Identify which cell holds the provided text, then report its (x, y) central coordinate. 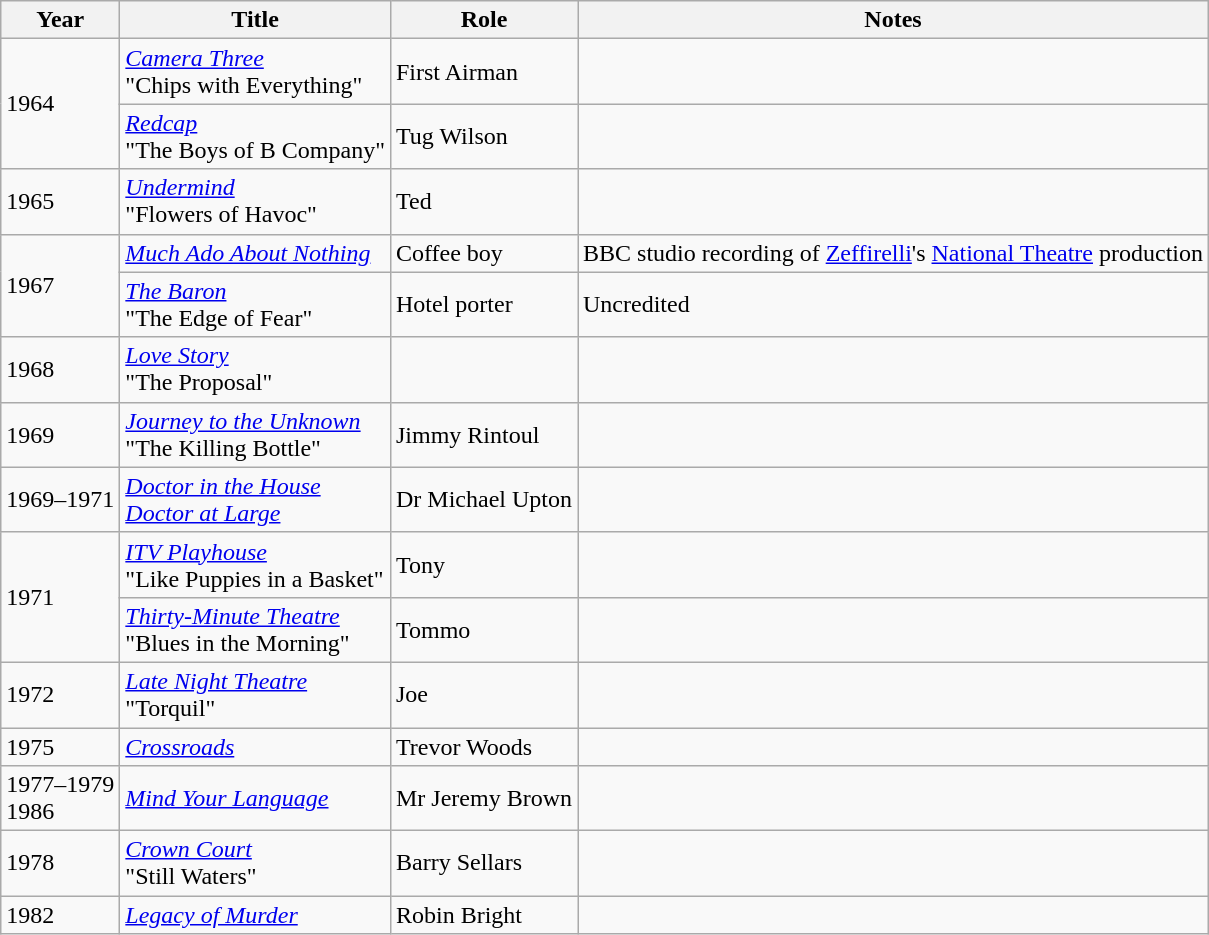
Crown Court"Still Waters" (256, 864)
Dr Michael Upton (484, 500)
Love Story"The Proposal" (256, 370)
1968 (60, 370)
Legacy of Murder (256, 915)
Tommo (484, 630)
1969 (60, 434)
Crossroads (256, 747)
ITV Playhouse"Like Puppies in a Basket" (256, 564)
Hotel porter (484, 304)
1967 (60, 286)
Year (60, 20)
Joe (484, 694)
Notes (894, 20)
Thirty-Minute Theatre"Blues in the Morning" (256, 630)
1975 (60, 747)
1982 (60, 915)
1969–1971 (60, 500)
Redcap"The Boys of B Company" (256, 136)
Mr Jeremy Brown (484, 798)
1977–19791986 (60, 798)
Undermind"Flowers of Havoc" (256, 202)
Trevor Woods (484, 747)
Much Ado About Nothing (256, 253)
1972 (60, 694)
Role (484, 20)
1978 (60, 864)
BBC studio recording of Zeffirelli's National Theatre production (894, 253)
1971 (60, 597)
1965 (60, 202)
Robin Bright (484, 915)
Uncredited (894, 304)
Doctor in the HouseDoctor at Large (256, 500)
Ted (484, 202)
Late Night Theatre"Torquil" (256, 694)
Title (256, 20)
Coffee boy (484, 253)
1964 (60, 104)
The Baron"The Edge of Fear" (256, 304)
Tony (484, 564)
Journey to the Unknown"The Killing Bottle" (256, 434)
First Airman (484, 72)
Mind Your Language (256, 798)
Tug Wilson (484, 136)
Camera Three"Chips with Everything" (256, 72)
Barry Sellars (484, 864)
Jimmy Rintoul (484, 434)
